Scan for the cell matching the given text and deliver its (X, Y) coordinate at center. 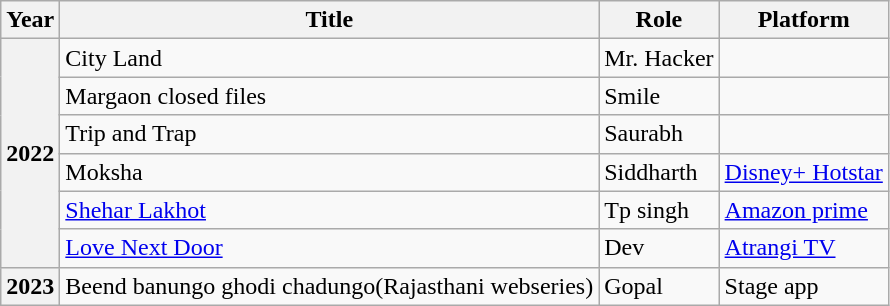
Beend banungo ghodi chadungo(Rajasthani webseries) (330, 286)
Amazon prime (804, 210)
Smile (659, 96)
Year (30, 20)
Disney+ Hotstar (804, 172)
Title (330, 20)
Trip and Trap (330, 134)
Dev (659, 248)
Love Next Door (330, 248)
Margaon closed files (330, 96)
Shehar Lakhot (330, 210)
2023 (30, 286)
Gopal (659, 286)
Siddharth (659, 172)
Atrangi TV (804, 248)
Mr. Hacker (659, 58)
City Land (330, 58)
Stage app (804, 286)
Role (659, 20)
Saurabh (659, 134)
Platform (804, 20)
Tp singh (659, 210)
2022 (30, 153)
Moksha (330, 172)
